Return the [X, Y] coordinate for the center point of the cell that contains the specified text.  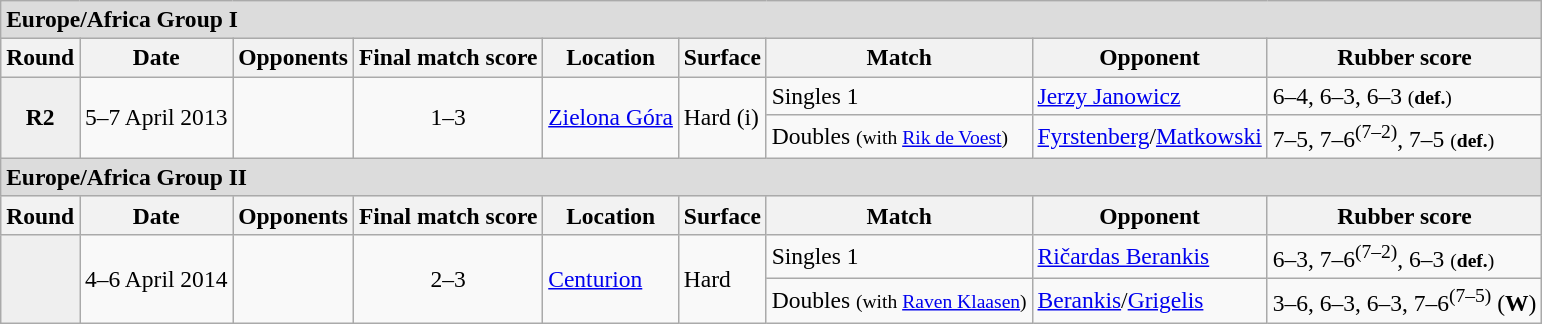
7–5, 7–6(7–2), 7–5 (def.) [1404, 136]
5–7 April 2013 [156, 117]
2–3 [448, 278]
Doubles (with Raven Klaasen) [899, 300]
Hard (i) [722, 117]
4–6 April 2014 [156, 278]
Zielona Góra [611, 117]
Europe/Africa Group II [772, 177]
6–4, 6–3, 6–3 (def.) [1404, 95]
Doubles (with Rik de Voest) [899, 136]
R2 [40, 117]
Ričardas Berankis [1150, 256]
Jerzy Janowicz [1150, 95]
Centurion [611, 278]
Europe/Africa Group I [772, 19]
Fyrstenberg/Matkowski [1150, 136]
3–6, 6–3, 6–3, 7–6(7–5) (W) [1404, 300]
1–3 [448, 117]
Berankis/Grigelis [1150, 300]
6–3, 7–6(7–2), 6–3 (def.) [1404, 256]
Hard [722, 278]
